Detect which cell encompasses the target text, then output its [X, Y] center coordinate. 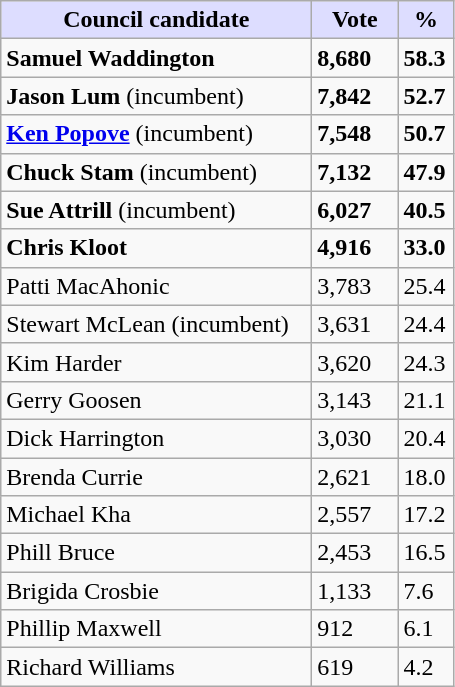
Ken Popove (incumbent) [156, 134]
4,916 [355, 248]
Brigida Crosbie [156, 591]
25.4 [426, 286]
Chris Kloot [156, 248]
Patti MacAhonic [156, 286]
912 [355, 629]
18.0 [426, 477]
Chuck Stam (incumbent) [156, 172]
3,631 [355, 324]
619 [355, 667]
3,030 [355, 438]
Sue Attrill (incumbent) [156, 210]
8,680 [355, 58]
7,842 [355, 96]
Brenda Currie [156, 477]
Kim Harder [156, 362]
3,783 [355, 286]
7.6 [426, 591]
2,621 [355, 477]
Dick Harrington [156, 438]
21.1 [426, 400]
33.0 [426, 248]
% [426, 20]
Jason Lum (incumbent) [156, 96]
2,557 [355, 515]
24.3 [426, 362]
2,453 [355, 553]
6,027 [355, 210]
Richard Williams [156, 667]
52.7 [426, 96]
Michael Kha [156, 515]
6.1 [426, 629]
1,133 [355, 591]
Samuel Waddington [156, 58]
58.3 [426, 58]
Vote [355, 20]
3,620 [355, 362]
4.2 [426, 667]
Council candidate [156, 20]
7,132 [355, 172]
50.7 [426, 134]
47.9 [426, 172]
Gerry Goosen [156, 400]
3,143 [355, 400]
40.5 [426, 210]
20.4 [426, 438]
24.4 [426, 324]
Phillip Maxwell [156, 629]
16.5 [426, 553]
17.2 [426, 515]
Phill Bruce [156, 553]
Stewart McLean (incumbent) [156, 324]
7,548 [355, 134]
